From the cell containing the given text, extract its center point as (x, y) coordinate. 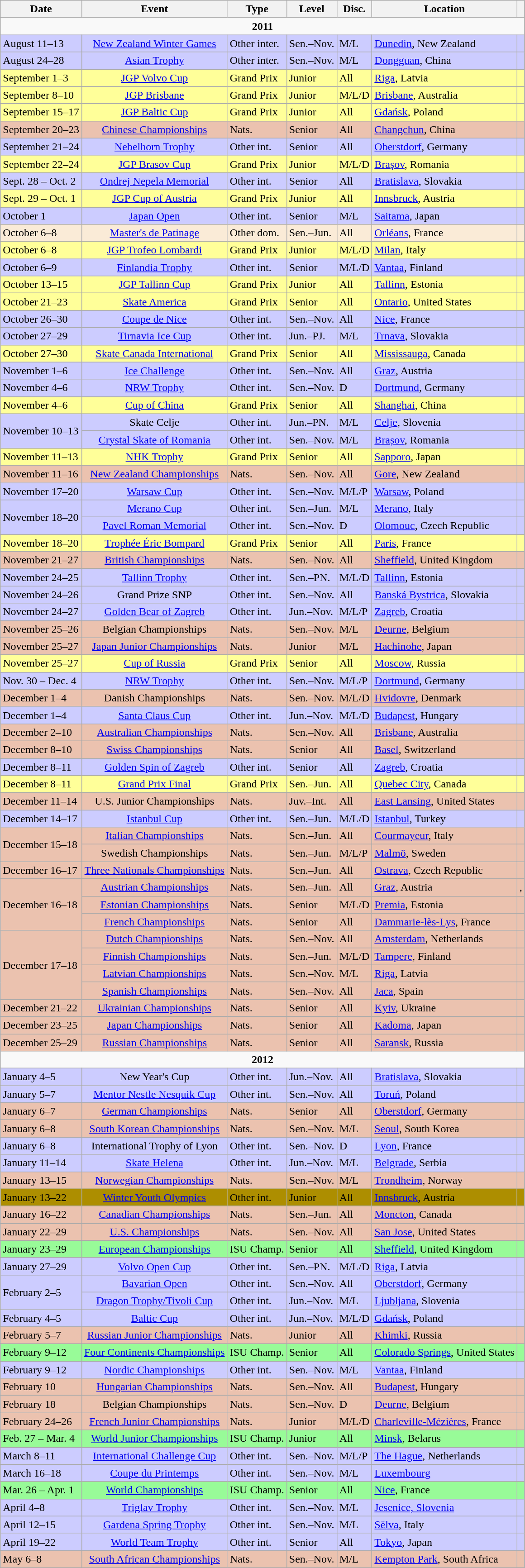
Changchun, China (444, 129)
Mar. 26 – Apr. 1 (41, 1490)
Lyon, France (444, 1146)
September 22–24 (41, 164)
Danish Championships (154, 698)
Japan Championships (154, 1025)
Moscow, Russia (444, 663)
December 14–17 (41, 819)
Milan, Italy (444, 250)
Jun.–PJ. (311, 336)
Baltic Cup (154, 1318)
Celje, Slovenia (444, 422)
September 1–3 (41, 78)
Trophée Éric Bompard (154, 543)
Jun.–PN. (311, 422)
Olomouc, Czech Republic (444, 526)
NHK Trophy (154, 457)
Colorado Springs, United States (444, 1353)
Location (444, 9)
Sapporo, Japan (444, 457)
Australian Championships (154, 732)
East Lansing, United States (444, 801)
December 16–18 (41, 905)
South Korean Championships (154, 1129)
November 21–27 (41, 560)
JGP Brasov Cup (154, 164)
Russian Junior Championships (154, 1335)
January 4–5 (41, 1077)
Russian Championships (154, 1042)
February 18 (41, 1404)
Coupe de Nice (154, 319)
Skate Canada International (154, 353)
International Trophy of Lyon (154, 1146)
Orléans, France (444, 233)
Courmayeur, Italy (444, 836)
January 23–29 (41, 1249)
October 27–29 (41, 336)
Four Continents Championships (154, 1353)
Tampere, Finland (444, 956)
Sëlva, Italy (444, 1525)
European Championships (154, 1249)
December 21–22 (41, 1008)
November 11–16 (41, 474)
Khimki, Russia (444, 1335)
Gore, New Zealand (444, 474)
Italian Championships (154, 836)
Triglav Trophy (154, 1507)
Canadian Championships (154, 1215)
December 23–25 (41, 1025)
August 24–28 (41, 61)
October 26–30 (41, 319)
Finnish Championships (154, 956)
Ljubljana, Slovenia (444, 1301)
April 12–15 (41, 1525)
Brașov, Romania (444, 439)
Master's de Patinage (154, 233)
JGP Baltic Cup (154, 112)
October 13–15 (41, 285)
Minsk, Belarus (444, 1439)
April 4–8 (41, 1507)
Hungarian Championships (154, 1387)
January 13–15 (41, 1180)
Bavarian Open (154, 1283)
Golden Bear of Zagreb (154, 612)
Juv.–Int. (311, 801)
Chinese Championships (154, 129)
Toruń, Poland (444, 1094)
October 6–9 (41, 267)
JGP Cup of Austria (154, 198)
, (520, 887)
January 13–22 (41, 1197)
Crystal Skate of Romania (154, 439)
Trondheim, Norway (444, 1180)
Nov. 30 – Dec. 4 (41, 681)
February 2–5 (41, 1292)
Merano Cup (154, 509)
Istanbul, Turkey (444, 819)
Paris, France (444, 543)
January 6–7 (41, 1111)
November 24–27 (41, 612)
JGP Tallinn Cup (154, 285)
Norwegian Championships (154, 1180)
New Year's Cup (154, 1077)
Santa Claus Cup (154, 715)
Kyiv, Ukraine (444, 1008)
February 24–26 (41, 1421)
French Junior Championships (154, 1421)
Dammarie-lès-Lys, France (444, 922)
Feb. 27 – Mar. 4 (41, 1439)
Braşov, Romania (444, 164)
Tallinn Trophy (154, 577)
San Jose, United States (444, 1232)
New Zealand Championships (154, 474)
March 8–11 (41, 1456)
Warsaw, Poland (444, 491)
U.S. Championships (154, 1232)
Jesenice, Slovenia (444, 1507)
Skate America (154, 302)
Seoul, South Korea (444, 1129)
Level (311, 9)
Malmö, Sweden (444, 853)
Jaca, Spain (444, 991)
September 15–17 (41, 112)
French Championships (154, 922)
Winter Youth Olympics (154, 1197)
World Championships (154, 1490)
November 25–26 (41, 629)
Grand Prize SNP (154, 595)
Merano, Italy (444, 509)
Sept. 29 – Oct. 1 (41, 198)
Ontario, United States (444, 302)
November 11–13 (41, 457)
Cup of Russia (154, 663)
February 10 (41, 1387)
Event (154, 9)
JGP Trofeo Lombardi (154, 250)
New Zealand Winter Games (154, 43)
January 16–22 (41, 1215)
Swiss Championships (154, 749)
Sept. 28 – Oct. 2 (41, 181)
Kadoma, Japan (444, 1025)
U.S. Junior Championships (154, 801)
Istanbul Cup (154, 819)
November 17–20 (41, 491)
Coupe du Printemps (154, 1473)
Hachinohe, Japan (444, 646)
Ukrainian Championships (154, 1008)
January 22–29 (41, 1232)
Charleville-Mézières, France (444, 1421)
December 15–18 (41, 844)
December 17–18 (41, 965)
December 2–10 (41, 732)
September 8–10 (41, 95)
Belgrade, Serbia (444, 1163)
April 19–22 (41, 1542)
Austrian Championships (154, 887)
November 24–26 (41, 595)
Saransk, Russia (444, 1042)
Mississauga, Canada (444, 353)
October 1 (41, 216)
Latvian Championships (154, 973)
Hvidovre, Denmark (444, 698)
Pavel Roman Memorial (154, 526)
Dongguan, China (444, 61)
Swedish Championships (154, 853)
Dunedin, New Zealand (444, 43)
Gardena Spring Trophy (154, 1525)
World Team Trophy (154, 1542)
Saitama, Japan (444, 216)
Estonian Championships (154, 905)
Premia, Estonia (444, 905)
Quebec City, Canada (444, 784)
February 4–5 (41, 1318)
Ostrava, Czech Republic (444, 870)
Nordic Championships (154, 1370)
JGP Brisbane (154, 95)
JGP Volvo Cup (154, 78)
November 24–25 (41, 577)
February 5–7 (41, 1335)
Tirnavia Ice Cup (154, 336)
The Hague, Netherlands (444, 1456)
Moncton, Canada (444, 1215)
Cup of China (154, 405)
Ondrej Nepela Memorial (154, 181)
Banská Bystrica, Slovakia (444, 595)
Date (41, 9)
Finlandia Trophy (154, 267)
November 1–6 (41, 371)
Golden Spin of Zagreb (154, 767)
December 11–14 (41, 801)
British Championships (154, 560)
Nebelhorn Trophy (154, 147)
Type (257, 9)
Spanish Championships (154, 991)
Tokyo, Japan (444, 1542)
Volvo Open Cup (154, 1266)
World Junior Championships (154, 1439)
Luxembourg (444, 1473)
Skate Celje (154, 422)
November 10–13 (41, 431)
2012 (262, 1060)
Basel, Switzerland (444, 749)
Mentor Nestle Nesquik Cup (154, 1094)
January 5–7 (41, 1094)
September 20–23 (41, 129)
January 27–29 (41, 1266)
Warsaw Cup (154, 491)
December 16–17 (41, 870)
December 8–10 (41, 749)
Japan Junior Championships (154, 646)
International Challenge Cup (154, 1456)
Asian Trophy (154, 61)
Dutch Championships (154, 939)
Shanghai, China (444, 405)
Other dom. (257, 233)
Skate Helena (154, 1163)
Ice Challenge (154, 371)
Trnava, Slovakia (444, 336)
Three Nationals Championships (154, 870)
Japan Open (154, 216)
2011 (262, 26)
March 16–18 (41, 1473)
Amsterdam, Netherlands (444, 939)
December 25–29 (41, 1042)
August 11–13 (41, 43)
South African Championships (154, 1559)
Dragon Trophy/Tivoli Cup (154, 1301)
German Championships (154, 1111)
January 11–14 (41, 1163)
October 27–30 (41, 353)
Grand Prix Final (154, 784)
September 21–24 (41, 147)
October 21–23 (41, 302)
May 6–8 (41, 1559)
Kempton Park, South Africa (444, 1559)
Disc. (354, 9)
